From the cell containing the given text, extract its center point as (x, y) coordinate. 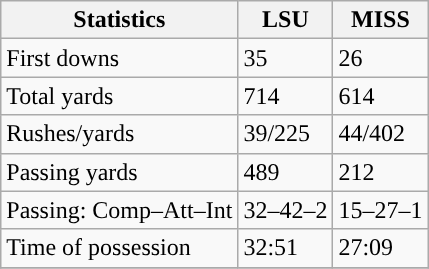
LSU (286, 20)
Time of possession (120, 248)
27:09 (380, 248)
Total yards (120, 96)
44/402 (380, 134)
First downs (120, 58)
15–27–1 (380, 210)
32:51 (286, 248)
714 (286, 96)
32–42–2 (286, 210)
614 (380, 96)
26 (380, 58)
39/225 (286, 134)
35 (286, 58)
Passing yards (120, 172)
MISS (380, 20)
489 (286, 172)
Statistics (120, 20)
Passing: Comp–Att–Int (120, 210)
212 (380, 172)
Rushes/yards (120, 134)
